For the text-containing cell, return its midpoint in [X, Y] coordinate format. 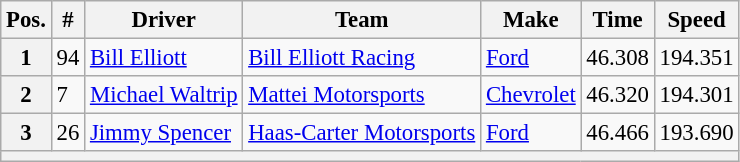
94 [68, 58]
46.466 [618, 133]
7 [68, 95]
46.308 [618, 58]
Team [362, 20]
# [68, 20]
1 [26, 58]
Mattei Motorsports [362, 95]
Jimmy Spencer [164, 133]
Pos. [26, 20]
Michael Waltrip [164, 95]
193.690 [696, 133]
2 [26, 95]
Haas-Carter Motorsports [362, 133]
3 [26, 133]
Bill Elliott [164, 58]
26 [68, 133]
46.320 [618, 95]
194.301 [696, 95]
Make [531, 20]
Speed [696, 20]
Driver [164, 20]
Time [618, 20]
Chevrolet [531, 95]
Bill Elliott Racing [362, 58]
194.351 [696, 58]
